Search for the cell housing the specified text and yield its (X, Y) center coordinate. 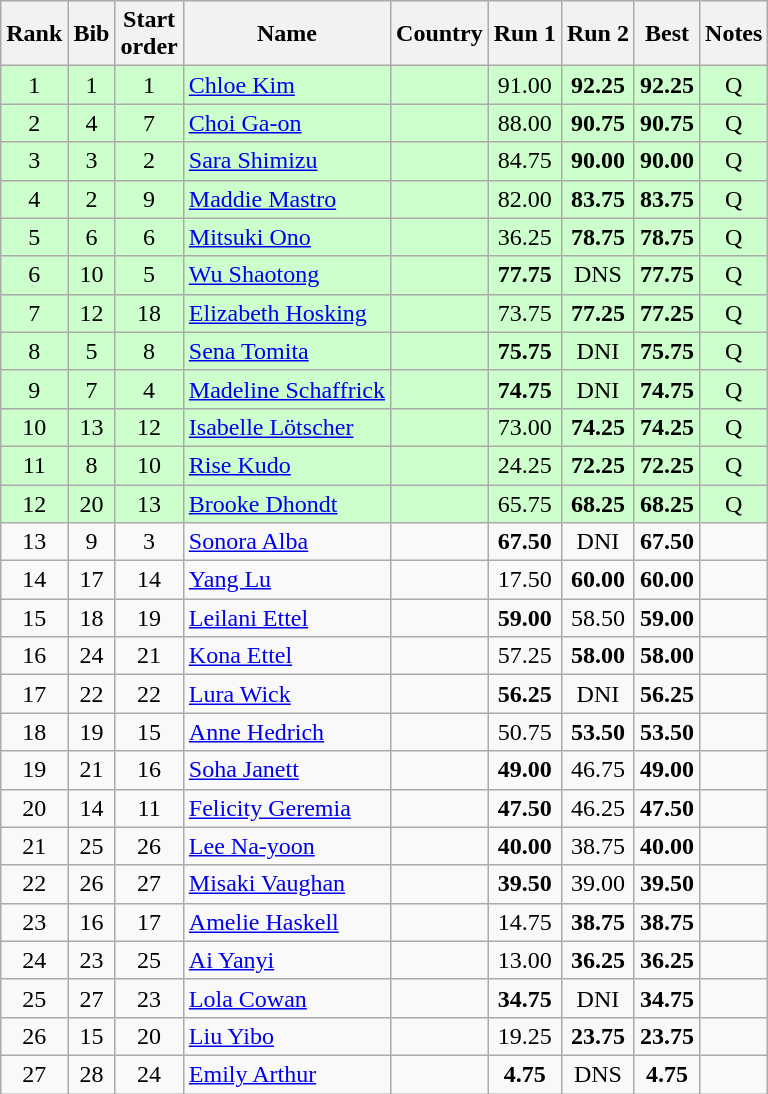
Liu Yibo (286, 1036)
Mitsuki Ono (286, 237)
Name (286, 34)
Run 1 (524, 34)
Madeline Schaffrick (286, 389)
Best (666, 34)
Amelie Haskell (286, 922)
13.00 (524, 960)
91.00 (524, 85)
Lola Cowan (286, 998)
Wu Shaotong (286, 275)
Sonora Alba (286, 542)
Leilani Ettel (286, 618)
Sena Tomita (286, 351)
Ai Yanyi (286, 960)
14.75 (524, 922)
Isabelle Lötscher (286, 427)
24.25 (524, 465)
Lee Na-yoon (286, 846)
Emily Arthur (286, 1074)
58.50 (598, 618)
46.25 (598, 808)
57.25 (524, 656)
88.00 (524, 123)
Maddie Mastro (286, 199)
19.25 (524, 1036)
46.75 (598, 770)
Rank (34, 34)
Kona Ettel (286, 656)
Country (440, 34)
Startorder (149, 34)
Yang Lu (286, 580)
Anne Hedrich (286, 732)
Brooke Dhondt (286, 503)
Run 2 (598, 34)
Felicity Geremia (286, 808)
28 (92, 1074)
Bib (92, 34)
Chloe Kim (286, 85)
50.75 (524, 732)
Soha Janett (286, 770)
Elizabeth Hosking (286, 313)
82.00 (524, 199)
Misaki Vaughan (286, 884)
17.50 (524, 580)
84.75 (524, 161)
Rise Kudo (286, 465)
39.00 (598, 884)
73.00 (524, 427)
Lura Wick (286, 694)
65.75 (524, 503)
Sara Shimizu (286, 161)
Choi Ga-on (286, 123)
73.75 (524, 313)
Notes (734, 34)
